Search for the cell housing the specified text and yield its [x, y] center coordinate. 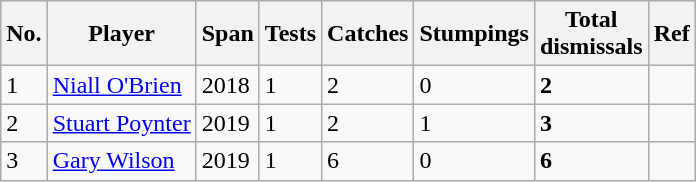
Catches [368, 34]
Gary Wilson [122, 161]
Stumpings [474, 34]
Tests [290, 34]
Stuart Poynter [122, 123]
2018 [228, 85]
Totaldismissals [591, 34]
Player [122, 34]
Span [228, 34]
No. [24, 34]
Niall O'Brien [122, 85]
Ref [672, 34]
